Identify which cell holds the provided text, then report its (x, y) central coordinate. 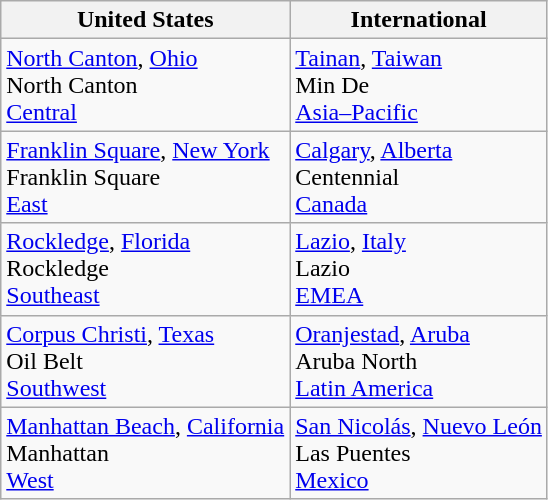
Lazio, Italy Lazio EMEA (419, 269)
Corpus Christi, Texas Oil Belt Southwest (146, 361)
Franklin Square, New York Franklin Square East (146, 177)
Rockledge, Florida Rockledge Southeast (146, 269)
Oranjestad, Aruba Aruba North Latin America (419, 361)
San Nicolás, Nuevo León Las Puentes Mexico (419, 453)
Tainan, Taiwan Min De Asia–Pacific (419, 85)
Manhattan Beach, California ManhattanWest (146, 453)
Calgary, Alberta Centennial Canada (419, 177)
International (419, 20)
United States (146, 20)
North Canton, Ohio North Canton Central (146, 85)
